Return the [X, Y] coordinate for the center point of the cell that contains the specified text.  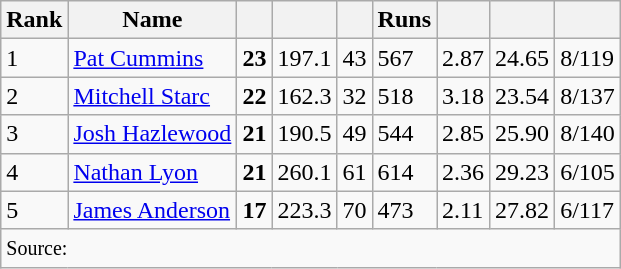
2.36 [462, 172]
32 [354, 96]
223.3 [304, 210]
473 [404, 210]
6/117 [588, 210]
29.23 [522, 172]
70 [354, 210]
Source: [311, 248]
27.82 [522, 210]
518 [404, 96]
22 [254, 96]
2.11 [462, 210]
Josh Hazlewood [152, 134]
Runs [404, 20]
8/119 [588, 58]
49 [354, 134]
162.3 [304, 96]
3 [34, 134]
544 [404, 134]
567 [404, 58]
Nathan Lyon [152, 172]
Mitchell Starc [152, 96]
43 [354, 58]
2.87 [462, 58]
2 [34, 96]
17 [254, 210]
Pat Cummins [152, 58]
Rank [34, 20]
24.65 [522, 58]
3.18 [462, 96]
23 [254, 58]
260.1 [304, 172]
2.85 [462, 134]
Name [152, 20]
8/140 [588, 134]
1 [34, 58]
6/105 [588, 172]
614 [404, 172]
5 [34, 210]
190.5 [304, 134]
James Anderson [152, 210]
197.1 [304, 58]
61 [354, 172]
23.54 [522, 96]
25.90 [522, 134]
8/137 [588, 96]
4 [34, 172]
